Extract the [X, Y] coordinate from the center of the cell holding the provided text.  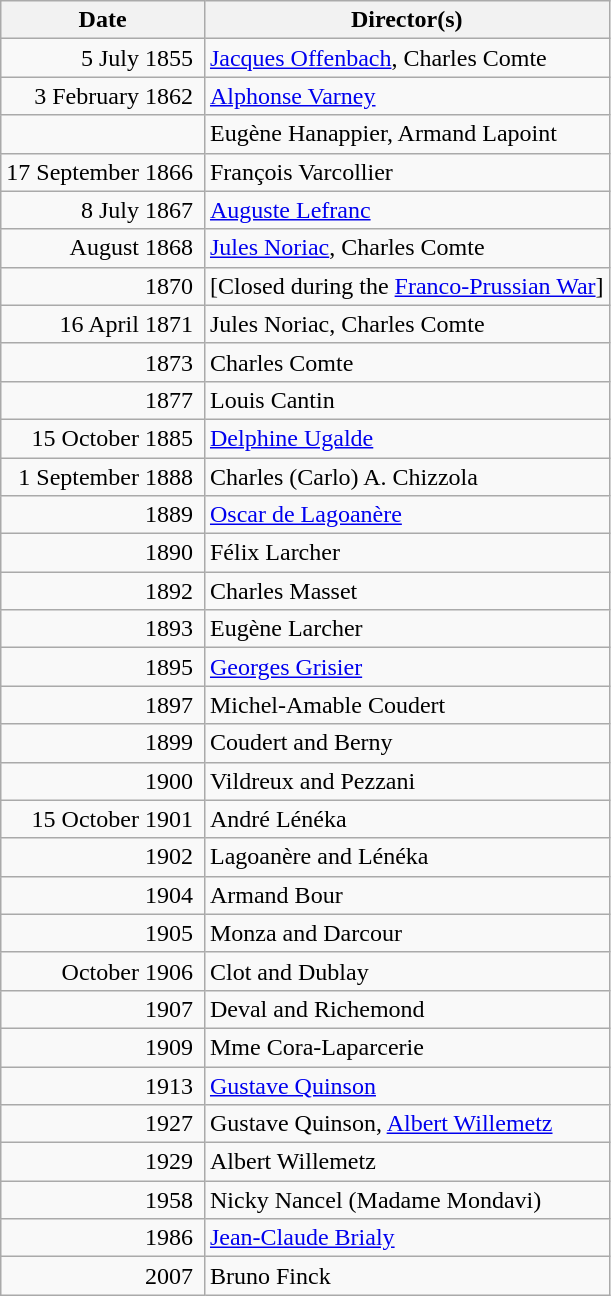
1927 [103, 1124]
1907 [103, 1009]
1929 [103, 1162]
17 September 1866 [103, 172]
Eugène Larcher [406, 629]
1986 [103, 1238]
Gustave Quinson, Albert Willemetz [406, 1124]
Monza and Darcour [406, 933]
Clot and Dublay [406, 971]
1889 [103, 515]
1899 [103, 743]
Albert Willemetz [406, 1162]
[Closed during the Franco-Prussian War] [406, 286]
1877 [103, 400]
1905 [103, 933]
Bruno Finck [406, 1276]
Alphonse Varney [406, 96]
Vildreux and Pezzani [406, 781]
1873 [103, 362]
16 April 1871 [103, 324]
Director(s) [406, 20]
Armand Bour [406, 895]
Georges Grisier [406, 667]
Lagoanère and Lénéka [406, 857]
2007 [103, 1276]
1958 [103, 1200]
1892 [103, 591]
1 September 1888 [103, 477]
August 1868 [103, 248]
Charles (Carlo) A. Chizzola [406, 477]
Charles Comte [406, 362]
15 October 1901 [103, 819]
Date [103, 20]
André Lénéka [406, 819]
3 February 1862 [103, 96]
Michel-Amable Coudert [406, 705]
Jean-Claude Brialy [406, 1238]
1895 [103, 667]
Félix Larcher [406, 553]
1870 [103, 286]
1913 [103, 1085]
October 1906 [103, 971]
Coudert and Berny [406, 743]
Eugène Hanappier, Armand Lapoint [406, 134]
1893 [103, 629]
1900 [103, 781]
Mme Cora-Laparcerie [406, 1047]
Jacques Offenbach, Charles Comte [406, 58]
1904 [103, 895]
5 July 1855 [103, 58]
Charles Masset [406, 591]
1909 [103, 1047]
1902 [103, 857]
Auguste Lefranc [406, 210]
Deval and Richemond [406, 1009]
15 October 1885 [103, 438]
Louis Cantin [406, 400]
François Varcollier [406, 172]
Oscar de Lagoanère [406, 515]
1897 [103, 705]
1890 [103, 553]
Gustave Quinson [406, 1085]
Nicky Nancel (Madame Mondavi) [406, 1200]
8 July 1867 [103, 210]
Delphine Ugalde [406, 438]
